Extract the [X, Y] coordinate from the center of the cell holding the provided text.  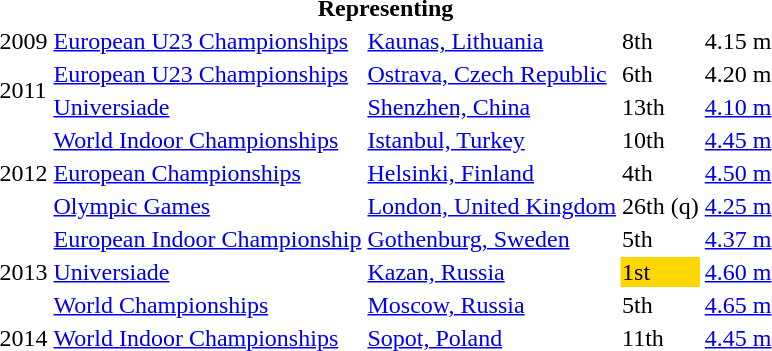
Helsinki, Finland [492, 173]
13th [661, 107]
Olympic Games [208, 206]
8th [661, 41]
Kazan, Russia [492, 272]
26th (q) [661, 206]
4th [661, 173]
Shenzhen, China [492, 107]
World Indoor Championships [208, 140]
10th [661, 140]
6th [661, 74]
Istanbul, Turkey [492, 140]
London, United Kingdom [492, 206]
European Indoor Championship [208, 239]
European Championships [208, 173]
Ostrava, Czech Republic [492, 74]
Kaunas, Lithuania [492, 41]
Moscow, Russia [492, 305]
Gothenburg, Sweden [492, 239]
World Championships [208, 305]
1st [661, 272]
